Pinpoint the cell where the given text exists, returning its [x, y] midpoint coordinate. 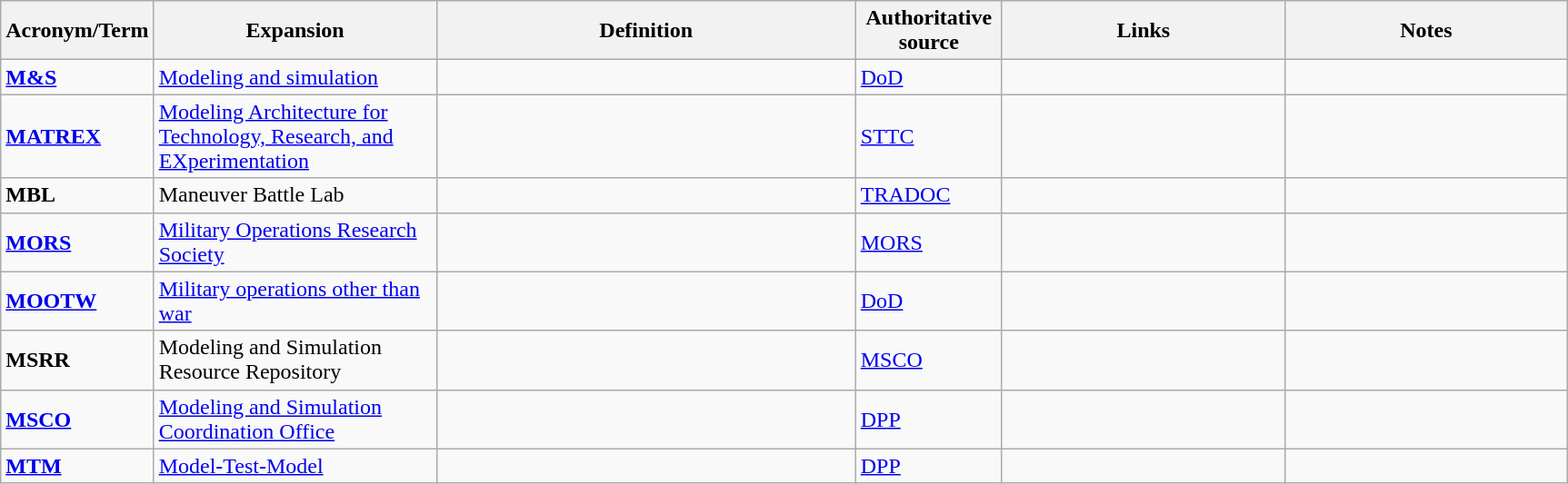
MTM [77, 466]
Maneuver Battle Lab [295, 195]
TRADOC [929, 195]
Expansion [295, 31]
MBL [77, 195]
Modeling and simulation [295, 77]
Model-Test-Model [295, 466]
Acronym/Term [77, 31]
M&S [77, 77]
Military Operations Research Society [295, 242]
Definition [645, 31]
STTC [929, 136]
MSRR [77, 360]
Links [1144, 31]
MOOTW [77, 301]
Modeling and Simulation Coordination Office [295, 420]
Modeling and Simulation Resource Repository [295, 360]
Modeling Architecture for Technology, Research, and EXperimentation [295, 136]
Military operations other than war [295, 301]
Notes [1425, 31]
Authoritative source [929, 31]
MATREX [77, 136]
